For the text-containing cell, return its midpoint in [x, y] coordinate format. 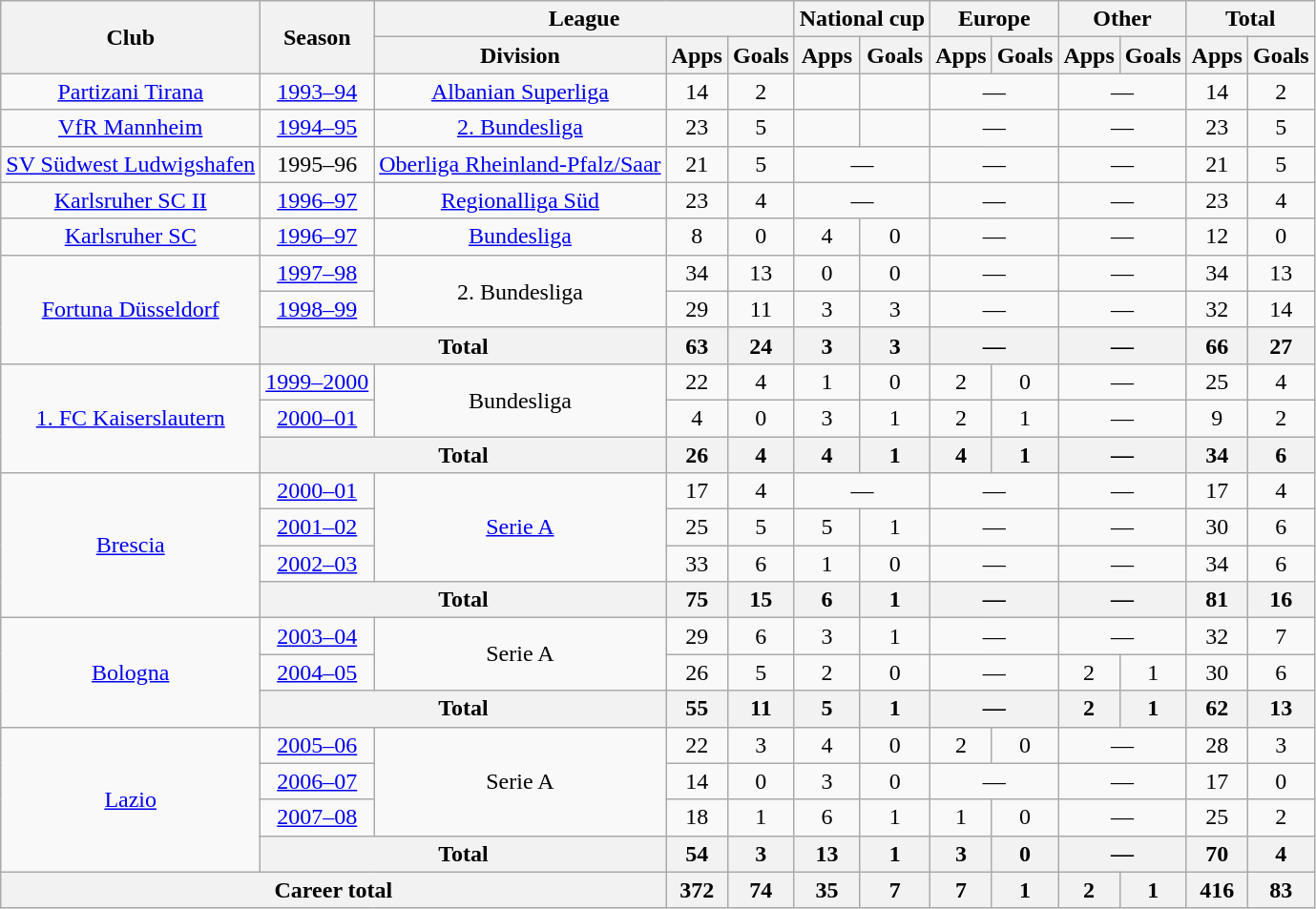
75 [697, 600]
74 [761, 890]
1993–94 [317, 92]
Brescia [131, 546]
Lazio [131, 799]
416 [1217, 890]
54 [697, 854]
55 [697, 709]
VfR Mannheim [131, 128]
National cup [862, 19]
33 [697, 564]
2001–02 [317, 527]
1997–98 [317, 273]
Club [131, 37]
Albanian Superliga [520, 92]
2004–05 [317, 672]
Partizani Tirana [131, 92]
8 [697, 237]
372 [697, 890]
1998–99 [317, 309]
Other [1122, 19]
16 [1281, 600]
Season [317, 37]
35 [826, 890]
1995–96 [317, 164]
League [584, 19]
70 [1217, 854]
15 [761, 600]
62 [1217, 709]
63 [697, 345]
24 [761, 345]
Fortuna Düsseldorf [131, 309]
Regionalliga Süd [520, 200]
SV Südwest Ludwigshafen [131, 164]
27 [1281, 345]
1994–95 [317, 128]
2002–03 [317, 564]
81 [1217, 600]
9 [1217, 418]
Oberliga Rheinland-Pfalz/Saar [520, 164]
2006–07 [317, 781]
12 [1217, 237]
83 [1281, 890]
Europe [994, 19]
Career total [334, 890]
Karlsruher SC II [131, 200]
2003–04 [317, 636]
28 [1217, 745]
2007–08 [317, 817]
2005–06 [317, 745]
1. FC Kaiserslautern [131, 418]
Karlsruher SC [131, 237]
1999–2000 [317, 382]
18 [697, 817]
Division [520, 55]
Bologna [131, 672]
66 [1217, 345]
